Find where the given text appears and provide that cell's center as [x, y] coordinate. 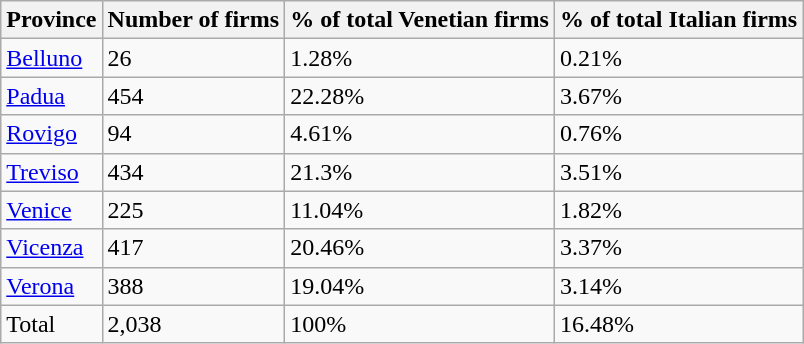
Total [52, 324]
Venice [52, 210]
21.3% [420, 172]
388 [194, 286]
1.28% [420, 58]
22.28% [420, 96]
16.48% [678, 324]
4.61% [420, 134]
225 [194, 210]
Province [52, 20]
3.14% [678, 286]
Treviso [52, 172]
2,038 [194, 324]
Belluno [52, 58]
11.04% [420, 210]
Verona [52, 286]
Number of firms [194, 20]
19.04% [420, 286]
3.67% [678, 96]
454 [194, 96]
% of total Venetian firms [420, 20]
3.37% [678, 248]
0.76% [678, 134]
Vicenza [52, 248]
100% [420, 324]
94 [194, 134]
3.51% [678, 172]
% of total Italian firms [678, 20]
Padua [52, 96]
Rovigo [52, 134]
417 [194, 248]
0.21% [678, 58]
20.46% [420, 248]
1.82% [678, 210]
26 [194, 58]
434 [194, 172]
